Scan for the cell matching the given text and deliver its (x, y) coordinate at center. 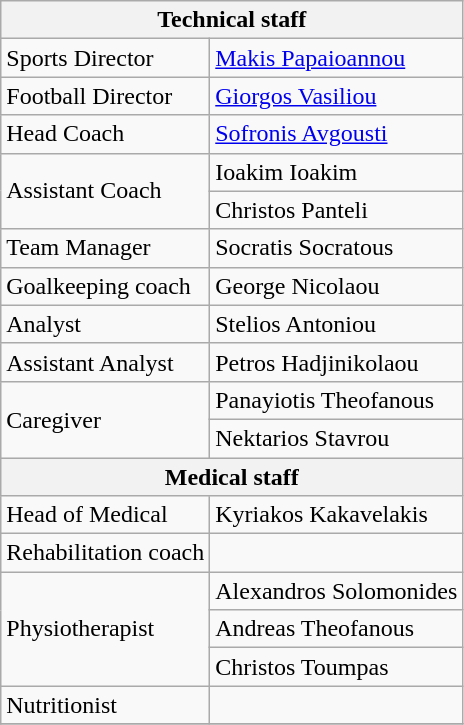
Assistant Analyst (106, 362)
Makis Papaioannou (336, 58)
Nektarios Stavrou (336, 438)
Ioakim Ioakim (336, 172)
Stelios Antoniou (336, 324)
Christos Panteli (336, 210)
Medical staff (232, 477)
Head of Medical (106, 515)
Rehabilitation coach (106, 553)
Analyst (106, 324)
Assistant Coach (106, 191)
Panayiotis Theofanous (336, 400)
Petros Hadjinikolaou (336, 362)
Caregiver (106, 419)
Alexandros Solomonides (336, 591)
Technical staff (232, 20)
Socratis Socratous (336, 248)
Sports Director (106, 58)
Physiotherapist (106, 629)
Nutritionist (106, 705)
Head Coach (106, 134)
Football Director (106, 96)
Andreas Theofanous (336, 629)
Sofronis Avgousti (336, 134)
Christos Toumpas (336, 667)
Giorgos Vasiliou (336, 96)
Goalkeeping coach (106, 286)
Kyriakos Kakavelakis (336, 515)
George Nicolaou (336, 286)
Team Manager (106, 248)
